Return (X, Y) of the center of cell containing provided text 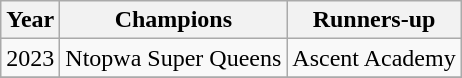
Year (30, 20)
Runners-up (374, 20)
Ascent Academy (374, 58)
Champions (174, 20)
Ntopwa Super Queens (174, 58)
2023 (30, 58)
